Find where the given text appears and provide that cell's center as [x, y] coordinate. 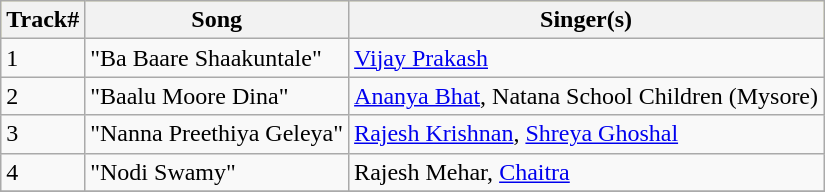
3 [43, 134]
Vijay Prakash [586, 58]
Singer(s) [586, 20]
Rajesh Krishnan, Shreya Ghoshal [586, 134]
"Nodi Swamy" [217, 172]
"Baalu Moore Dina" [217, 96]
Rajesh Mehar, Chaitra [586, 172]
4 [43, 172]
Song [217, 20]
Track# [43, 20]
2 [43, 96]
Ananya Bhat, Natana School Children (Mysore) [586, 96]
"Nanna Preethiya Geleya" [217, 134]
"Ba Baare Shaakuntale" [217, 58]
1 [43, 58]
